Output the (x, y) coordinate of the center of the cell containing the given text.  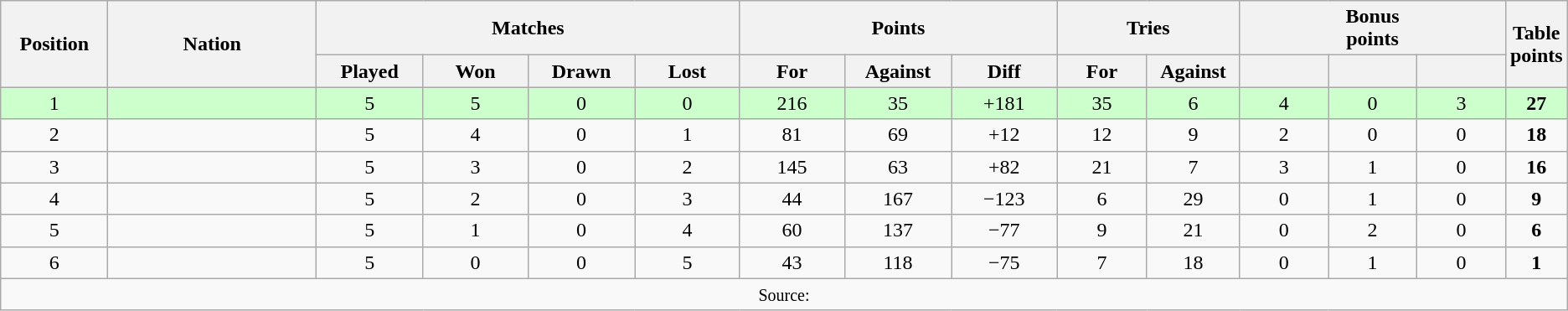
137 (898, 231)
12 (1102, 135)
216 (792, 103)
+181 (1004, 103)
44 (792, 199)
Source: (784, 294)
Matches (529, 29)
Played (370, 71)
118 (898, 262)
Drawn (581, 71)
16 (1536, 167)
Points (898, 29)
Position (54, 44)
Won (476, 71)
Tries (1148, 29)
81 (792, 135)
60 (792, 231)
27 (1536, 103)
69 (898, 135)
−123 (1004, 199)
Diff (1004, 71)
167 (898, 199)
145 (792, 167)
43 (792, 262)
63 (898, 167)
+82 (1004, 167)
+12 (1004, 135)
Lost (687, 71)
−75 (1004, 262)
Nation (213, 44)
Tablepoints (1536, 44)
Bonuspoints (1373, 29)
−77 (1004, 231)
29 (1193, 199)
